Determine the [X, Y] coordinate at the center of the cell enclosing the given text.  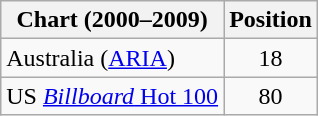
US Billboard Hot 100 [112, 96]
Position [271, 20]
Chart (2000–2009) [112, 20]
Australia (ARIA) [112, 58]
18 [271, 58]
80 [271, 96]
